Capture the cell that displays the provided text and extract its (x, y) central coordinate. 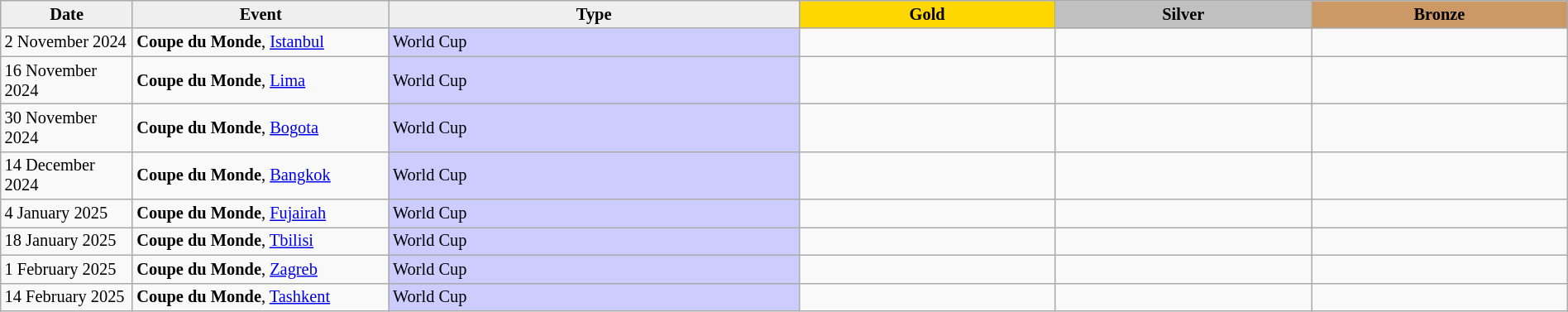
Coupe du Monde, Fujairah (261, 214)
14 December 2024 (67, 175)
Coupe du Monde, Istanbul (261, 42)
Silver (1183, 14)
18 January 2025 (67, 241)
Coupe du Monde, Zagreb (261, 269)
16 November 2024 (67, 80)
14 February 2025 (67, 297)
1 February 2025 (67, 269)
2 November 2024 (67, 42)
Coupe du Monde, Lima (261, 80)
Coupe du Monde, Tashkent (261, 297)
Event (261, 14)
Bronze (1440, 14)
Date (67, 14)
Type (594, 14)
Coupe du Monde, Tbilisi (261, 241)
Gold (927, 14)
Coupe du Monde, Bogota (261, 127)
4 January 2025 (67, 214)
30 November 2024 (67, 127)
Coupe du Monde, Bangkok (261, 175)
